Scan for the cell matching the given text and deliver its (X, Y) coordinate at center. 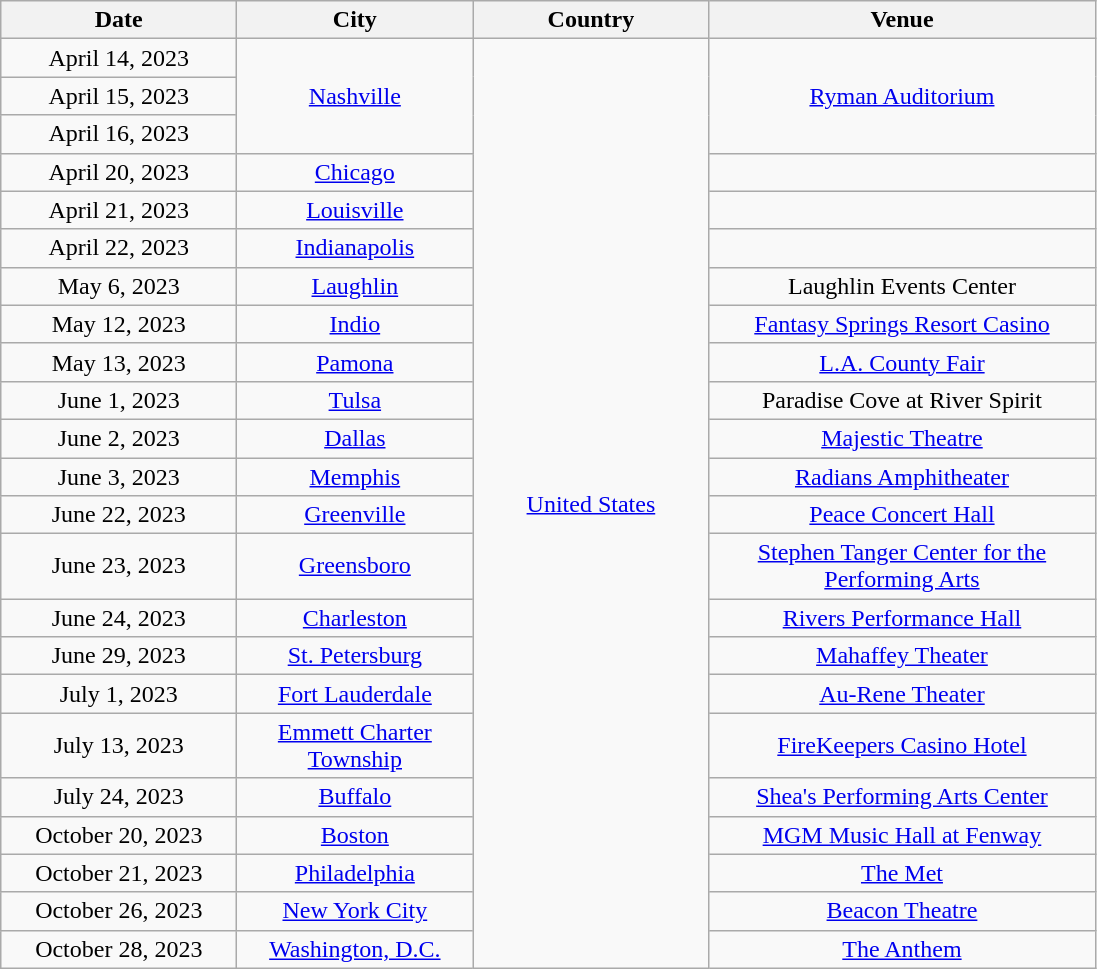
May 6, 2023 (119, 286)
Tulsa (355, 400)
Washington, D.C. (355, 949)
Radians Amphitheater (902, 477)
Majestic Theatre (902, 438)
April 22, 2023 (119, 248)
July 1, 2023 (119, 694)
October 21, 2023 (119, 873)
United States (591, 504)
May 12, 2023 (119, 324)
Mahaffey Theater (902, 656)
October 20, 2023 (119, 835)
May 13, 2023 (119, 362)
The Anthem (902, 949)
Charleston (355, 618)
The Met (902, 873)
June 22, 2023 (119, 515)
Au-Rene Theater (902, 694)
Date (119, 20)
Beacon Theatre (902, 911)
FireKeepers Casino Hotel (902, 746)
October 26, 2023 (119, 911)
Nashville (355, 96)
Chicago (355, 172)
April 20, 2023 (119, 172)
Stephen Tanger Center for the Performing Arts (902, 566)
October 28, 2023 (119, 949)
Boston (355, 835)
April 21, 2023 (119, 210)
June 2, 2023 (119, 438)
Louisville (355, 210)
Memphis (355, 477)
Shea's Performing Arts Center (902, 797)
MGM Music Hall at Fenway (902, 835)
Philadelphia (355, 873)
June 23, 2023 (119, 566)
Buffalo (355, 797)
City (355, 20)
July 13, 2023 (119, 746)
Indianapolis (355, 248)
April 14, 2023 (119, 58)
June 24, 2023 (119, 618)
Ryman Auditorium (902, 96)
Laughlin Events Center (902, 286)
Rivers Performance Hall (902, 618)
L.A. County Fair (902, 362)
Greenville (355, 515)
Country (591, 20)
June 29, 2023 (119, 656)
Fort Lauderdale (355, 694)
Greensboro (355, 566)
St. Petersburg (355, 656)
Emmett Charter Township (355, 746)
New York City (355, 911)
April 15, 2023 (119, 96)
June 1, 2023 (119, 400)
Fantasy Springs Resort Casino (902, 324)
June 3, 2023 (119, 477)
Peace Concert Hall (902, 515)
Pamona (355, 362)
Venue (902, 20)
Indio (355, 324)
April 16, 2023 (119, 134)
Laughlin (355, 286)
July 24, 2023 (119, 797)
Dallas (355, 438)
Paradise Cove at River Spirit (902, 400)
